Output the [x, y] coordinate of the center of the cell containing the given text.  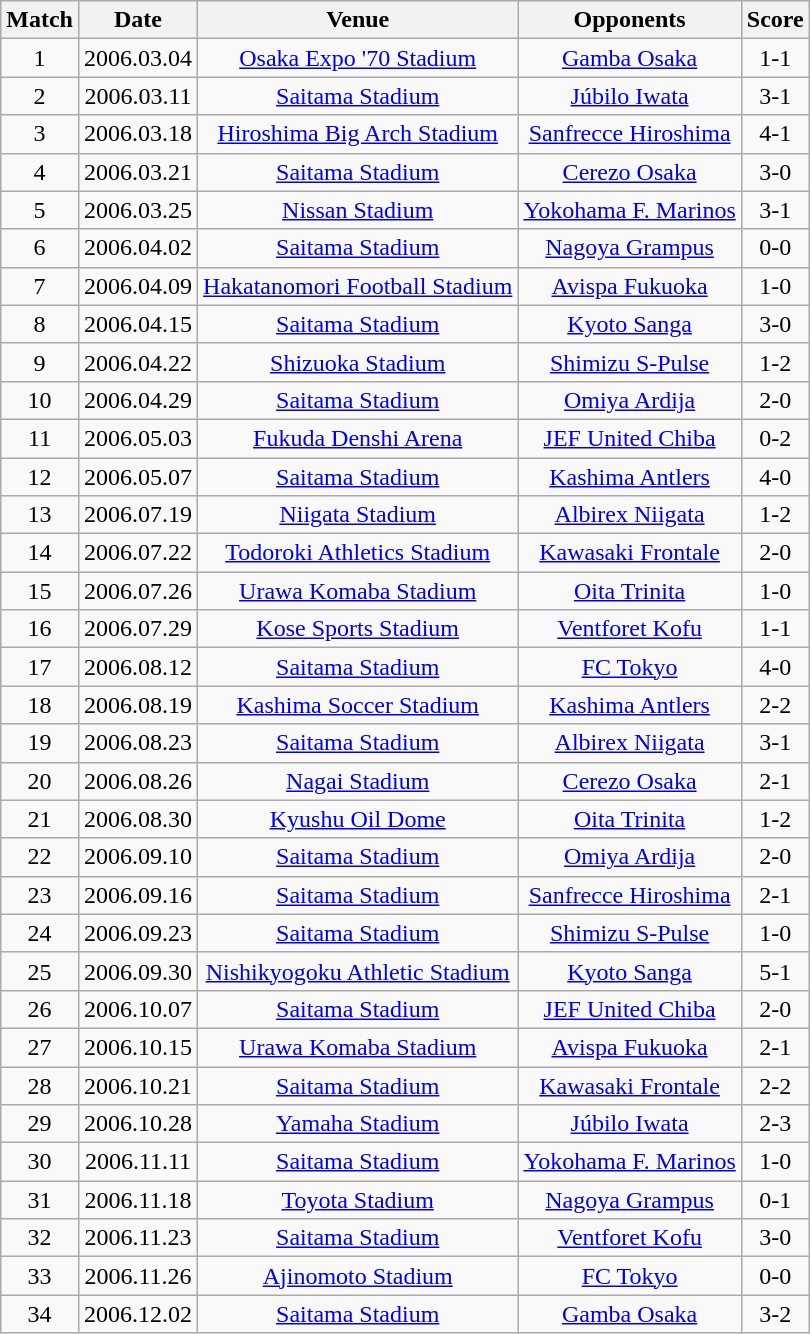
2006.04.15 [138, 324]
24 [40, 933]
12 [40, 477]
26 [40, 1009]
34 [40, 1314]
18 [40, 705]
Nishikyogoku Athletic Stadium [358, 971]
29 [40, 1124]
31 [40, 1200]
2006.07.29 [138, 629]
30 [40, 1162]
0-1 [775, 1200]
Venue [358, 20]
2006.11.23 [138, 1238]
5 [40, 210]
2006.04.02 [138, 248]
Todoroki Athletics Stadium [358, 553]
2006.03.11 [138, 96]
Fukuda Denshi Arena [358, 438]
Kashima Soccer Stadium [358, 705]
16 [40, 629]
2006.08.12 [138, 667]
2006.08.23 [138, 743]
0-2 [775, 438]
2006.03.04 [138, 58]
32 [40, 1238]
2006.09.30 [138, 971]
Kyushu Oil Dome [358, 819]
2006.07.26 [138, 591]
4-1 [775, 134]
2006.10.15 [138, 1047]
Osaka Expo '70 Stadium [358, 58]
2006.08.30 [138, 819]
Shizuoka Stadium [358, 362]
2006.04.29 [138, 400]
10 [40, 400]
2006.03.25 [138, 210]
2 [40, 96]
2006.10.28 [138, 1124]
20 [40, 781]
8 [40, 324]
Hakatanomori Football Stadium [358, 286]
Yamaha Stadium [358, 1124]
Ajinomoto Stadium [358, 1276]
33 [40, 1276]
Toyota Stadium [358, 1200]
Opponents [630, 20]
1 [40, 58]
28 [40, 1085]
Match [40, 20]
15 [40, 591]
2006.09.23 [138, 933]
2-3 [775, 1124]
2006.10.21 [138, 1085]
2006.09.10 [138, 857]
11 [40, 438]
Date [138, 20]
2006.07.19 [138, 515]
14 [40, 553]
7 [40, 286]
2006.08.19 [138, 705]
27 [40, 1047]
2006.03.18 [138, 134]
9 [40, 362]
Kose Sports Stadium [358, 629]
2006.10.07 [138, 1009]
2006.12.02 [138, 1314]
Hiroshima Big Arch Stadium [358, 134]
13 [40, 515]
2006.07.22 [138, 553]
23 [40, 895]
5-1 [775, 971]
2006.04.09 [138, 286]
2006.03.21 [138, 172]
Nagai Stadium [358, 781]
2006.11.11 [138, 1162]
17 [40, 667]
2006.05.03 [138, 438]
3 [40, 134]
Score [775, 20]
2006.08.26 [138, 781]
21 [40, 819]
22 [40, 857]
2006.11.26 [138, 1276]
2006.04.22 [138, 362]
2006.11.18 [138, 1200]
25 [40, 971]
Nissan Stadium [358, 210]
6 [40, 248]
2006.09.16 [138, 895]
4 [40, 172]
3-2 [775, 1314]
Niigata Stadium [358, 515]
2006.05.07 [138, 477]
19 [40, 743]
